From the cell containing the given text, extract its center point as [X, Y] coordinate. 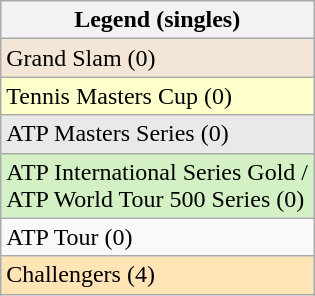
ATP Masters Series (0) [158, 134]
Tennis Masters Cup (0) [158, 96]
ATP International Series Gold / ATP World Tour 500 Series (0) [158, 186]
Legend (singles) [158, 20]
ATP Tour (0) [158, 237]
Challengers (4) [158, 275]
Grand Slam (0) [158, 58]
